From the cell containing the given text, extract its center point as (X, Y) coordinate. 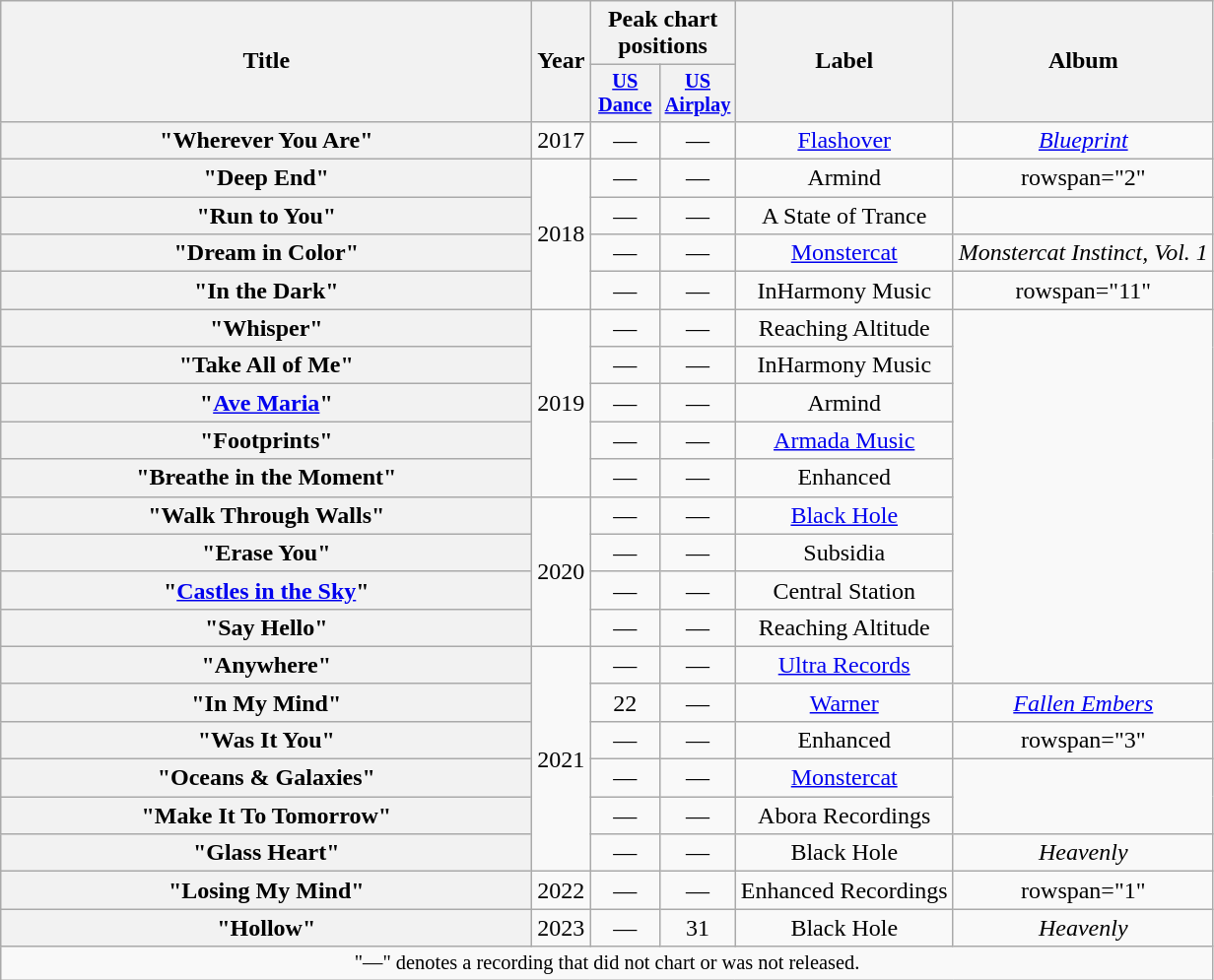
"Run to You" (266, 216)
2023 (562, 928)
Ultra Records (843, 665)
2019 (562, 403)
"Erase You" (266, 553)
"Castles in the Sky" (266, 590)
"Oceans & Galaxies" (266, 778)
"Wherever You Are" (266, 140)
"Anywhere" (266, 665)
"Footprints" (266, 440)
"Hollow" (266, 928)
"Ave Maria" (266, 403)
rowspan="1" (1083, 890)
rowspan="11" (1083, 291)
rowspan="3" (1083, 740)
"Make It To Tomorrow" (266, 816)
"Losing My Mind" (266, 890)
Monstercat Instinct, Vol. 1 (1083, 253)
2017 (562, 140)
Blueprint (1083, 140)
"Deep End" (266, 178)
"Dream in Color" (266, 253)
2021 (562, 758)
31 (698, 928)
Flashover (843, 140)
"—" denotes a recording that did not chart or was not released. (607, 963)
Enhanced Recordings (843, 890)
2022 (562, 890)
Fallen Embers (1083, 702)
Label (843, 61)
USAirplay (698, 94)
2020 (562, 571)
A State of Trance (843, 216)
"Say Hello" (266, 627)
USDance (625, 94)
"Was It You" (266, 740)
"Take All of Me" (266, 365)
"Whisper" (266, 328)
Central Station (843, 590)
22 (625, 702)
2018 (562, 234)
Peak chart positions (662, 33)
Year (562, 61)
Subsidia (843, 553)
"Walk Through Walls" (266, 515)
"In the Dark" (266, 291)
rowspan="2" (1083, 178)
"Glass Heart" (266, 853)
"Breathe in the Moment" (266, 478)
Abora Recordings (843, 816)
"In My Mind" (266, 702)
Warner (843, 702)
Album (1083, 61)
Armada Music (843, 440)
Title (266, 61)
